Extract the [x, y] coordinate from the center of the cell holding the provided text.  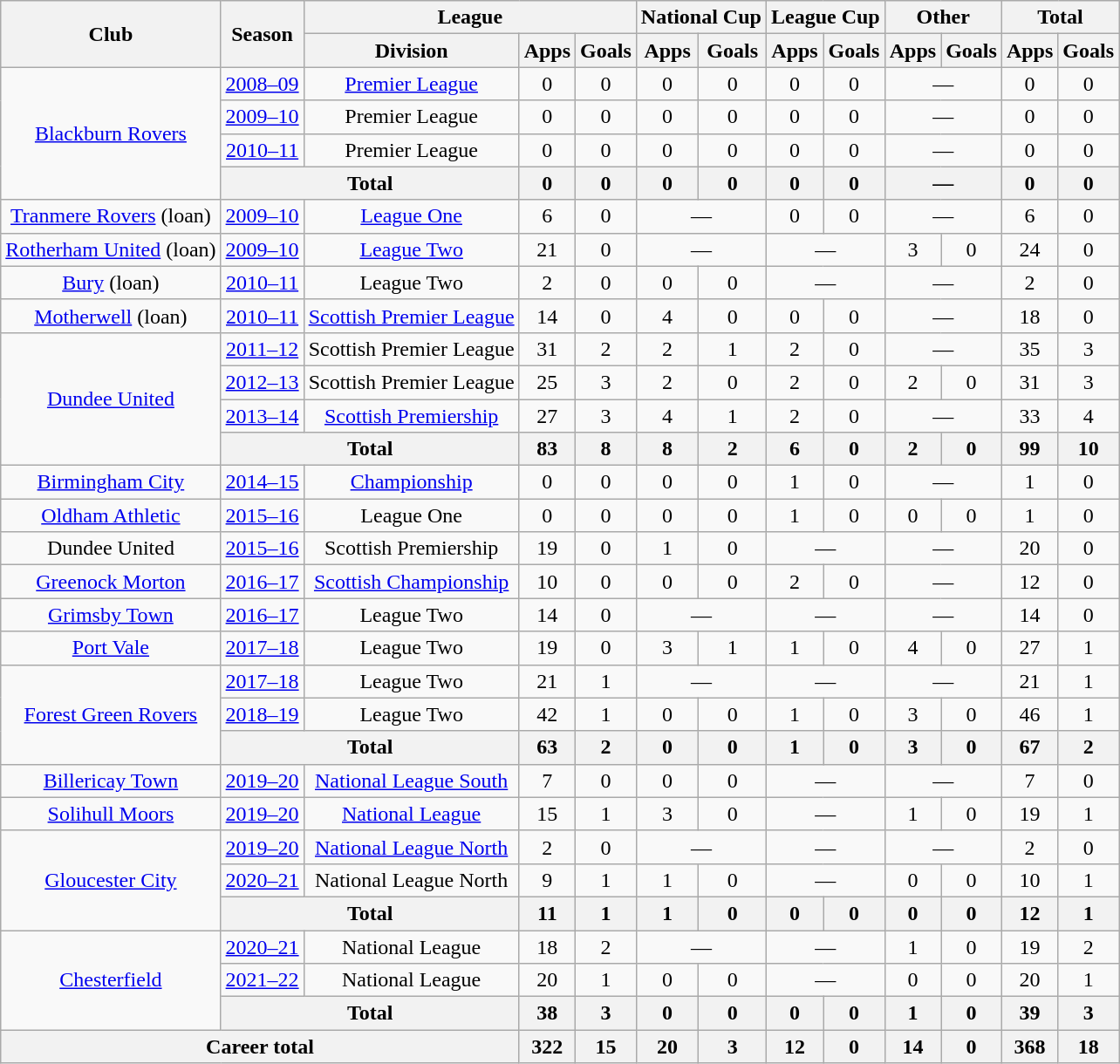
2008–09 [262, 84]
67 [1029, 747]
83 [547, 449]
Billericay Town [111, 781]
2011–12 [262, 349]
9 [547, 880]
Scottish Championship [412, 582]
24 [1029, 249]
Motherwell (loan) [111, 316]
Greenock Morton [111, 582]
Chesterfield [111, 979]
National League South [412, 781]
2021–22 [262, 980]
Oldham Athletic [111, 515]
Career total [260, 1047]
League [469, 17]
2013–14 [262, 416]
Championship [412, 482]
33 [1029, 416]
46 [1029, 714]
42 [547, 714]
38 [547, 1013]
2012–13 [262, 382]
National Cup [701, 17]
11 [547, 913]
Solihull Moors [111, 814]
322 [547, 1047]
Other [943, 17]
368 [1029, 1047]
Tranmere Rovers (loan) [111, 216]
99 [1029, 449]
Birmingham City [111, 482]
2014–15 [262, 482]
Season [262, 34]
Club [111, 34]
Division [412, 51]
Forest Green Rovers [111, 714]
Grimsby Town [111, 615]
35 [1029, 349]
25 [547, 382]
Rotherham United (loan) [111, 249]
39 [1029, 1013]
Bury (loan) [111, 283]
Port Vale [111, 648]
Gloucester City [111, 880]
2018–19 [262, 714]
63 [547, 747]
Blackburn Rovers [111, 133]
League Cup [825, 17]
